Return [X, Y] of the center of cell containing provided text 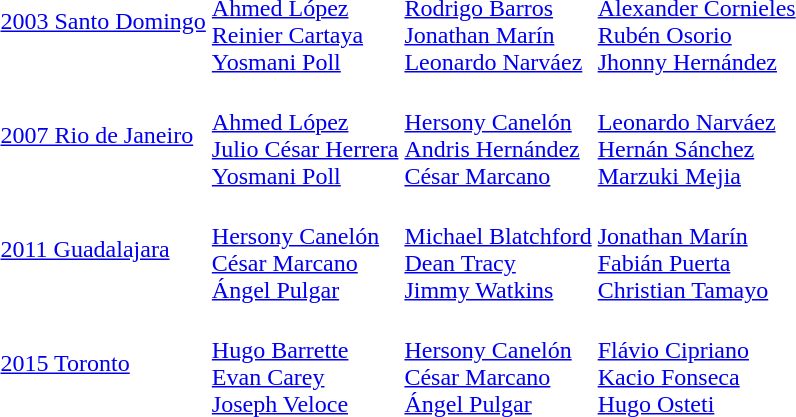
Ahmed LópezJulio César HerreraYosmani Poll [305, 136]
Michael BlatchfordDean TracyJimmy Watkins [498, 250]
Hersony CanelónCésar MarcanoÁngel Pulgar [305, 250]
Hersony CanelónAndris HernándezCésar Marcano [498, 136]
